From the cell containing the given text, extract its center point as [X, Y] coordinate. 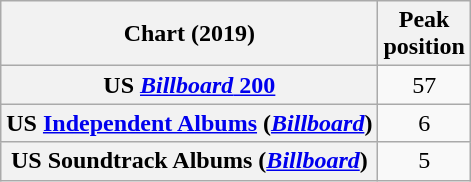
US Soundtrack Albums (Billboard) [190, 161]
Peakposition [424, 34]
Chart (2019) [190, 34]
57 [424, 85]
US Independent Albums (Billboard) [190, 123]
US Billboard 200 [190, 85]
6 [424, 123]
5 [424, 161]
